Provide the [x, y] coordinate of the cell's center where the given text is located.  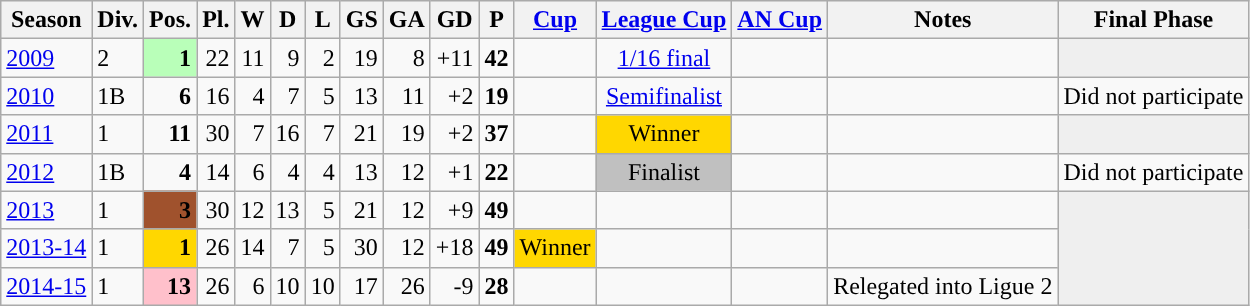
42 [496, 58]
W [252, 20]
League Cup [664, 20]
2013-14 [46, 248]
37 [496, 134]
+11 [454, 58]
+9 [454, 210]
Final Phase [1154, 20]
D [288, 20]
GS [362, 20]
P [496, 20]
+18 [454, 248]
Season [46, 20]
-9 [454, 286]
Finalist [664, 172]
GA [406, 20]
1/16 final [664, 58]
AN Cup [780, 20]
L [322, 20]
Pos. [170, 20]
8 [406, 58]
17 [362, 286]
Pl. [216, 20]
2013 [46, 210]
28 [496, 286]
3 [170, 210]
2014-15 [46, 286]
2009 [46, 58]
9 [288, 58]
+1 [454, 172]
2011 [46, 134]
GD [454, 20]
2010 [46, 96]
Relegated into Ligue 2 [943, 286]
Semifinalist [664, 96]
Cup [555, 20]
Div. [118, 20]
Notes [943, 20]
2012 [46, 172]
